Provide the [X, Y] coordinate of the cell's center where the given text is located.  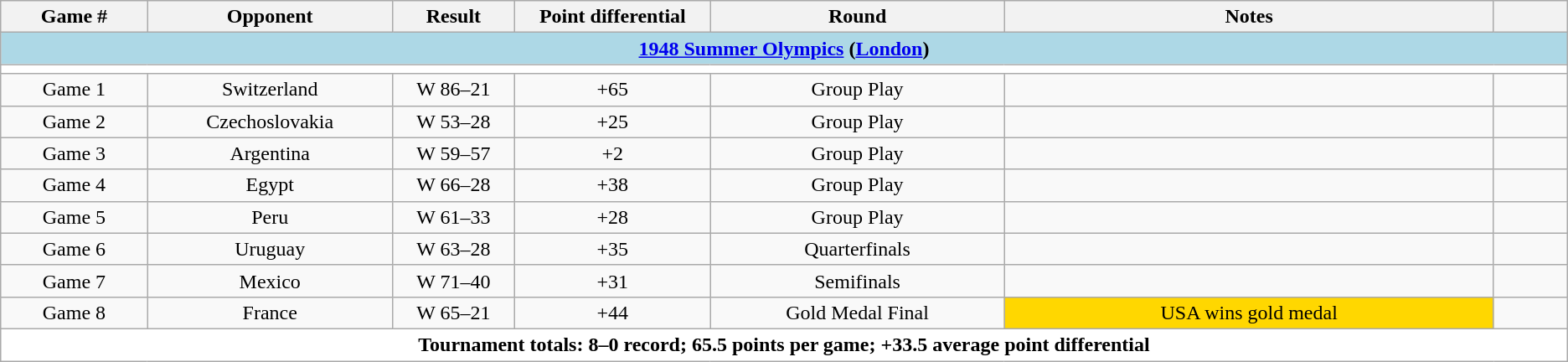
W 63–28 [453, 249]
Switzerland [270, 90]
+2 [612, 153]
W 66–28 [453, 185]
+38 [612, 185]
Game 6 [74, 249]
Argentina [270, 153]
Notes [1250, 17]
Game 8 [74, 313]
+25 [612, 122]
Game # [74, 17]
Result [453, 17]
Game 1 [74, 90]
Gold Medal Final [858, 313]
Point differential [612, 17]
Game 2 [74, 122]
Game 7 [74, 281]
+35 [612, 249]
Opponent [270, 17]
France [270, 313]
W 71–40 [453, 281]
+44 [612, 313]
Peru [270, 217]
+28 [612, 217]
USA wins gold medal [1250, 313]
1948 Summer Olympics (London) [784, 49]
Semifinals [858, 281]
W 53–28 [453, 122]
Game 4 [74, 185]
+31 [612, 281]
Game 5 [74, 217]
Game 3 [74, 153]
W 59–57 [453, 153]
W 65–21 [453, 313]
W 86–21 [453, 90]
+65 [612, 90]
Round [858, 17]
W 61–33 [453, 217]
Mexico [270, 281]
Quarterfinals [858, 249]
Czechoslovakia [270, 122]
Tournament totals: 8–0 record; 65.5 points per game; +33.5 average point differential [784, 344]
Egypt [270, 185]
Uruguay [270, 249]
